For the text-containing cell, return its midpoint in [X, Y] coordinate format. 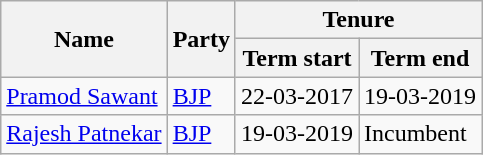
Incumbent [420, 134]
Rajesh Patnekar [84, 134]
Term end [420, 58]
Term start [296, 58]
22-03-2017 [296, 96]
Party [201, 39]
Name [84, 39]
Pramod Sawant [84, 96]
Tenure [358, 20]
